Detect which cell encompasses the target text, then output its [x, y] center coordinate. 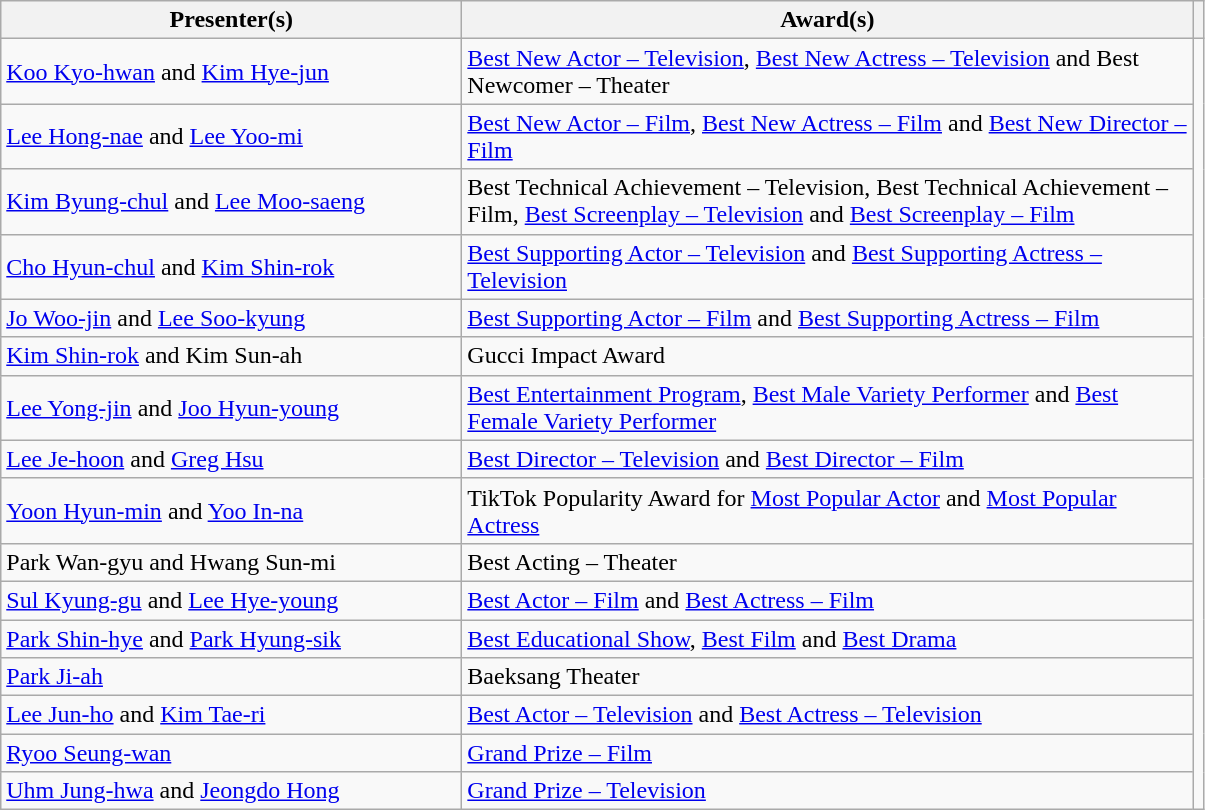
Best Actor – Television and Best Actress – Television [828, 715]
Presenter(s) [232, 20]
Best Technical Achievement – Television, Best Technical Achievement – Film, Best Screenplay – Television and Best Screenplay – Film [828, 202]
Jo Woo-jin and Lee Soo-kyung [232, 318]
Best Acting – Theater [828, 562]
Park Ji-ah [232, 677]
Lee Je-hoon and Greg Hsu [232, 459]
Best Educational Show, Best Film and Best Drama [828, 639]
Yoon Hyun-min and Yoo In-na [232, 510]
Grand Prize – Television [828, 791]
Koo Kyo-hwan and Kim Hye-jun [232, 72]
Park Shin-hye and Park Hyung-sik [232, 639]
Grand Prize – Film [828, 753]
Best Supporting Actor – Television and Best Supporting Actress – Television [828, 266]
Best New Actor – Television, Best New Actress – Television and Best Newcomer – Theater [828, 72]
Kim Shin-rok and Kim Sun-ah [232, 356]
Award(s) [828, 20]
Best Actor – Film and Best Actress – Film [828, 600]
Best New Actor – Film, Best New Actress – Film and Best New Director – Film [828, 136]
Sul Kyung-gu and Lee Hye-young [232, 600]
Lee Jun-ho and Kim Tae-ri [232, 715]
Lee Hong-nae and Lee Yoo-mi [232, 136]
TikTok Popularity Award for Most Popular Actor and Most Popular Actress [828, 510]
Ryoo Seung-wan [232, 753]
Best Supporting Actor – Film and Best Supporting Actress – Film [828, 318]
Gucci Impact Award [828, 356]
Cho Hyun-chul and Kim Shin-rok [232, 266]
Uhm Jung-hwa and Jeongdo Hong [232, 791]
Kim Byung-chul and Lee Moo-saeng [232, 202]
Best Entertainment Program, Best Male Variety Performer and Best Female Variety Performer [828, 408]
Baeksang Theater [828, 677]
Lee Yong-jin and Joo Hyun-young [232, 408]
Best Director – Television and Best Director – Film [828, 459]
Park Wan-gyu and Hwang Sun-mi [232, 562]
